Output the [x, y] coordinate of the center of the cell containing the given text.  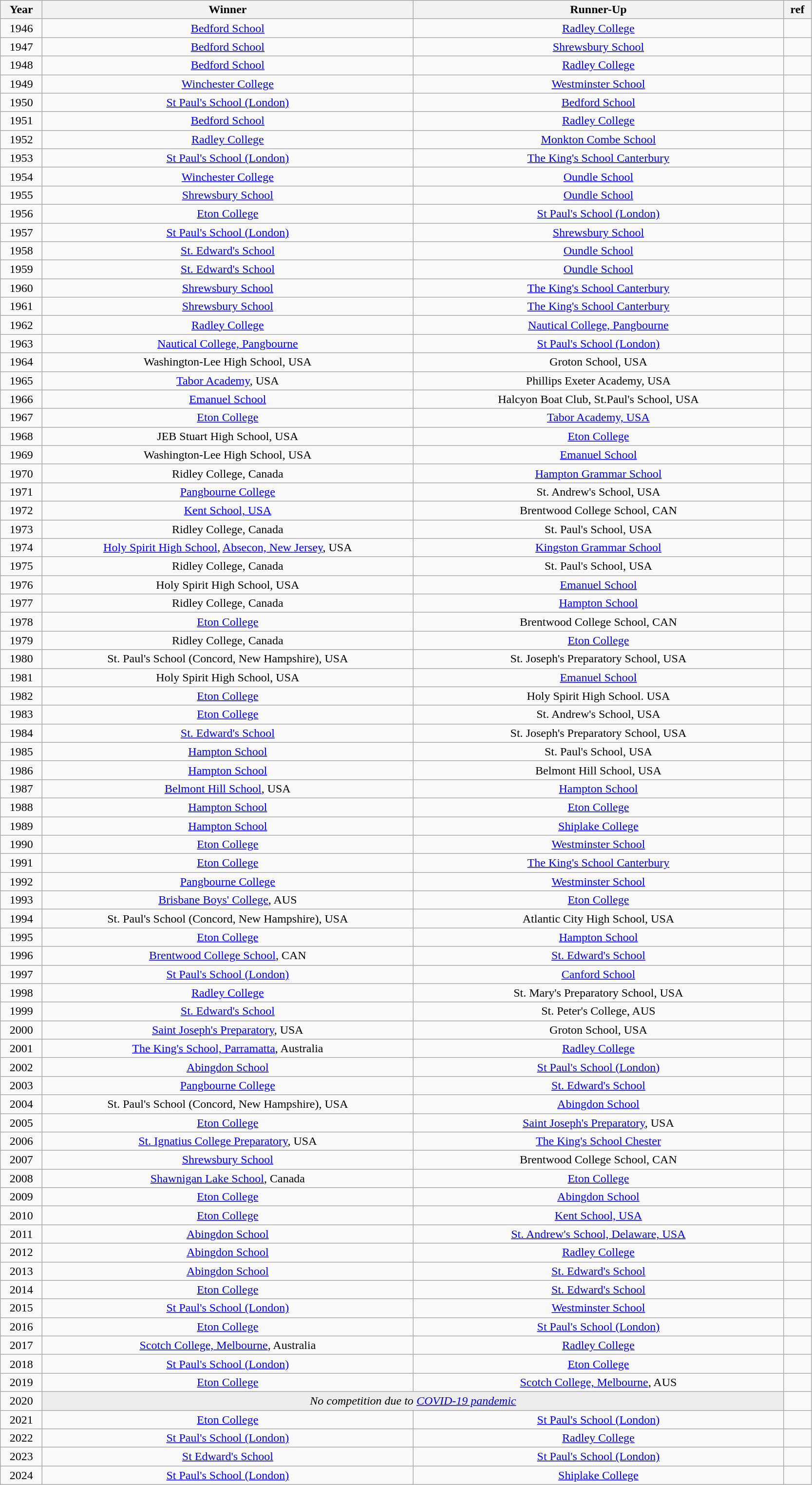
ref [797, 10]
Winner [228, 10]
1970 [21, 473]
Brisbane Boys' College, AUS [228, 900]
St Edward's School [228, 1457]
2005 [21, 1122]
The King's School Chester [598, 1141]
1960 [21, 288]
2002 [21, 1067]
1984 [21, 733]
1965 [21, 381]
Hampton Grammar School [598, 473]
2021 [21, 1420]
1990 [21, 845]
Shawnigan Lake School, Canada [228, 1178]
St. Mary's Preparatory School, USA [598, 993]
1958 [21, 251]
1982 [21, 696]
1952 [21, 139]
1951 [21, 121]
2020 [21, 1401]
1979 [21, 640]
2003 [21, 1085]
2009 [21, 1197]
1988 [21, 807]
2013 [21, 1271]
1949 [21, 84]
2023 [21, 1457]
1971 [21, 492]
2001 [21, 1048]
2012 [21, 1253]
1967 [21, 418]
2011 [21, 1234]
Holy Spirit High School, Absecon, New Jersey, USA [228, 548]
1966 [21, 399]
1989 [21, 826]
1994 [21, 919]
2017 [21, 1345]
1968 [21, 436]
Atlantic City High School, USA [598, 919]
Halcyon Boat Club, St.Paul's School, USA [598, 399]
JEB Stuart High School, USA [228, 436]
1981 [21, 677]
No competition due to COVID-19 pandemic [413, 1401]
1975 [21, 566]
2004 [21, 1104]
1961 [21, 307]
Phillips Exeter Academy, USA [598, 381]
1976 [21, 585]
1973 [21, 529]
Scotch College, Melbourne, AUS [598, 1382]
1962 [21, 325]
2015 [21, 1308]
St. Peter's College, AUS [598, 1011]
1991 [21, 863]
1953 [21, 158]
Kingston Grammar School [598, 548]
2024 [21, 1475]
2010 [21, 1215]
2008 [21, 1178]
1959 [21, 270]
1999 [21, 1011]
2019 [21, 1382]
Canford School [598, 974]
1977 [21, 603]
Runner-Up [598, 10]
1995 [21, 937]
Monkton Combe School [598, 139]
1947 [21, 47]
2007 [21, 1160]
1954 [21, 176]
Scotch College, Melbourne, Australia [228, 1345]
1983 [21, 714]
2000 [21, 1030]
1996 [21, 956]
1980 [21, 659]
1998 [21, 993]
1950 [21, 102]
1948 [21, 65]
St. Andrew's School, Delaware, USA [598, 1234]
2022 [21, 1438]
1997 [21, 974]
Holy Spirit High School. USA [598, 696]
St. Ignatius College Preparatory, USA [228, 1141]
1978 [21, 622]
1974 [21, 548]
1986 [21, 770]
1987 [21, 789]
1993 [21, 900]
1972 [21, 510]
1964 [21, 362]
Year [21, 10]
2006 [21, 1141]
1946 [21, 28]
1969 [21, 455]
1956 [21, 213]
1957 [21, 232]
The King's School, Parramatta, Australia [228, 1048]
1985 [21, 752]
1955 [21, 195]
2016 [21, 1327]
2014 [21, 1290]
1992 [21, 882]
1963 [21, 344]
2018 [21, 1364]
